Detect which cell encompasses the target text, then output its [X, Y] center coordinate. 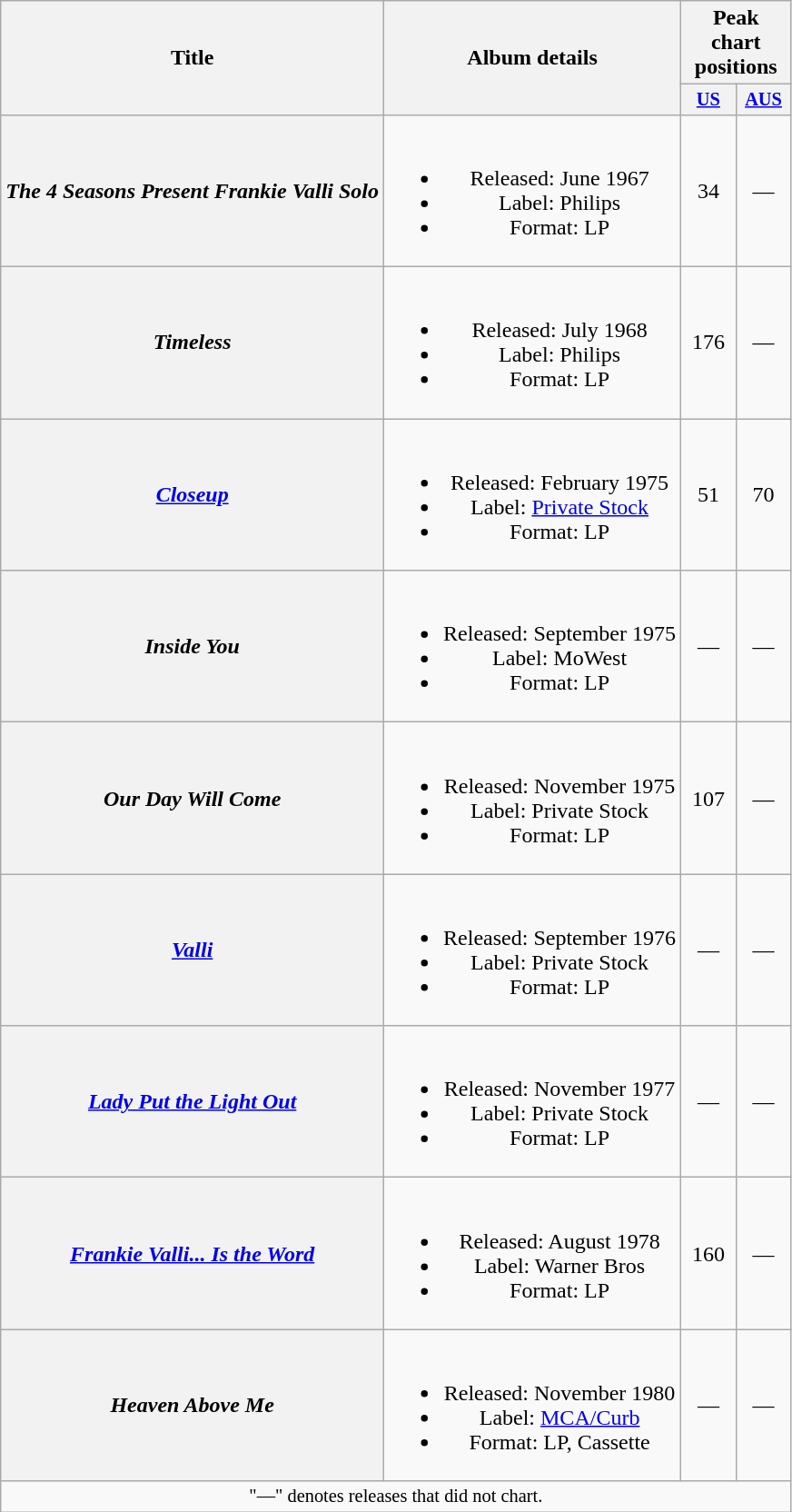
Lady Put the Light Out [193, 1101]
Released: February 1975Label: Private StockFormat: LP [532, 494]
"—" denotes releases that did not chart. [396, 1497]
Timeless [193, 343]
Peak chart positions [736, 43]
Inside You [193, 647]
160 [708, 1254]
The 4 Seasons Present Frankie Valli Solo [193, 191]
Released: August 1978Label: Warner BrosFormat: LP [532, 1254]
Released: September 1976Label: Private StockFormat: LP [532, 950]
Released: November 1980Label: MCA/CurbFormat: LP, Cassette [532, 1405]
Title [193, 58]
Released: June 1967Label: PhilipsFormat: LP [532, 191]
70 [763, 494]
Released: November 1977Label: Private StockFormat: LP [532, 1101]
107 [708, 798]
176 [708, 343]
US [708, 100]
51 [708, 494]
Our Day Will Come [193, 798]
Album details [532, 58]
Released: November 1975Label: Private StockFormat: LP [532, 798]
AUS [763, 100]
Released: September 1975Label: MoWestFormat: LP [532, 647]
34 [708, 191]
Released: July 1968Label: PhilipsFormat: LP [532, 343]
Frankie Valli... Is the Word [193, 1254]
Valli [193, 950]
Closeup [193, 494]
Heaven Above Me [193, 1405]
